Capture the cell that displays the provided text and extract its [X, Y] central coordinate. 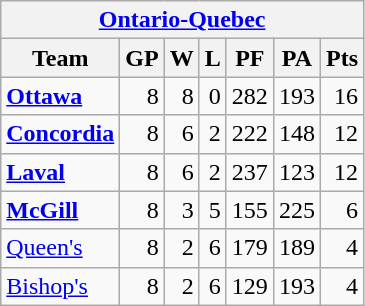
Pts [342, 58]
237 [250, 172]
McGill [60, 210]
123 [296, 172]
282 [250, 96]
Ontario-Quebec [182, 20]
Bishop's [60, 286]
3 [182, 210]
W [182, 58]
Concordia [60, 134]
Queen's [60, 248]
GP [142, 58]
0 [212, 96]
Ottawa [60, 96]
148 [296, 134]
189 [296, 248]
5 [212, 210]
Team [60, 58]
129 [250, 286]
225 [296, 210]
PF [250, 58]
16 [342, 96]
222 [250, 134]
179 [250, 248]
L [212, 58]
Laval [60, 172]
PA [296, 58]
155 [250, 210]
